Provide the (x, y) coordinate of the cell's center where the given text is located.  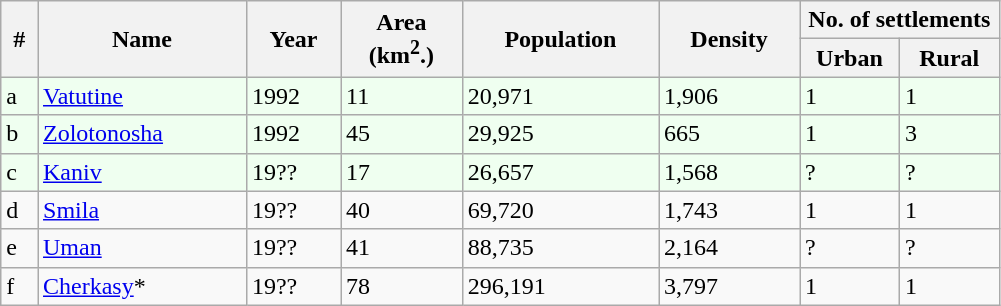
41 (402, 248)
Urban (850, 58)
No. of settlements (900, 20)
b (20, 134)
45 (402, 134)
Population (560, 39)
Vatutine (142, 96)
f (20, 286)
Cherkasy* (142, 286)
Uman (142, 248)
Density (728, 39)
1,568 (728, 172)
1,906 (728, 96)
d (20, 210)
69,720 (560, 210)
665 (728, 134)
29,925 (560, 134)
88,735 (560, 248)
e (20, 248)
c (20, 172)
a (20, 96)
# (20, 39)
Smila (142, 210)
26,657 (560, 172)
Kaniv (142, 172)
40 (402, 210)
3 (949, 134)
Area(km2.) (402, 39)
11 (402, 96)
Name (142, 39)
Zolotonosha (142, 134)
3,797 (728, 286)
1,743 (728, 210)
78 (402, 286)
17 (402, 172)
Rural (949, 58)
Year (293, 39)
20,971 (560, 96)
296,191 (560, 286)
2,164 (728, 248)
